Identify which cell holds the provided text, then report its (x, y) central coordinate. 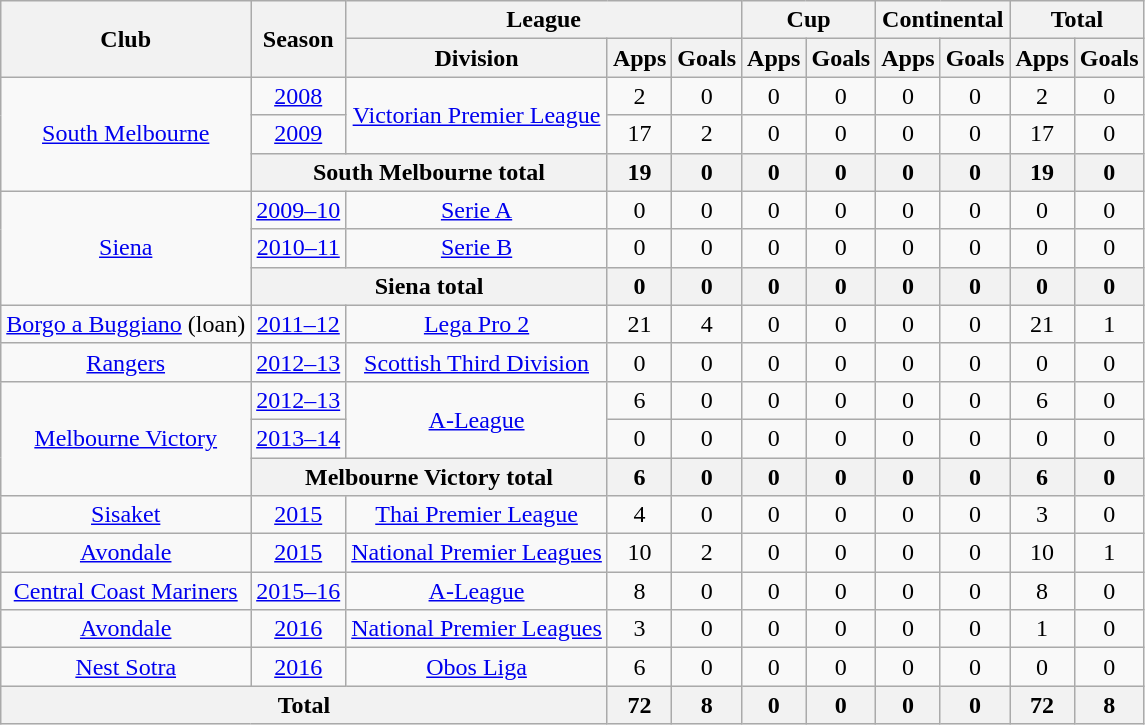
2009–10 (298, 210)
Lega Pro 2 (477, 324)
Sisaket (126, 515)
Central Coast Mariners (126, 591)
Scottish Third Division (477, 362)
Serie B (477, 248)
South Melbourne (126, 134)
Rangers (126, 362)
Obos Liga (477, 667)
Siena total (430, 286)
Continental (943, 20)
Club (126, 39)
Season (298, 39)
South Melbourne total (430, 172)
Siena (126, 248)
Thai Premier League (477, 515)
Melbourne Victory total (430, 477)
2015–16 (298, 591)
Borgo a Buggiano (loan) (126, 324)
League (544, 20)
Division (477, 58)
Cup (809, 20)
Serie A (477, 210)
2013–14 (298, 438)
Melbourne Victory (126, 438)
Nest Sotra (126, 667)
2008 (298, 96)
2010–11 (298, 248)
2011–12 (298, 324)
Victorian Premier League (477, 115)
2009 (298, 134)
